Extract the (X, Y) coordinate from the center of the cell holding the provided text.  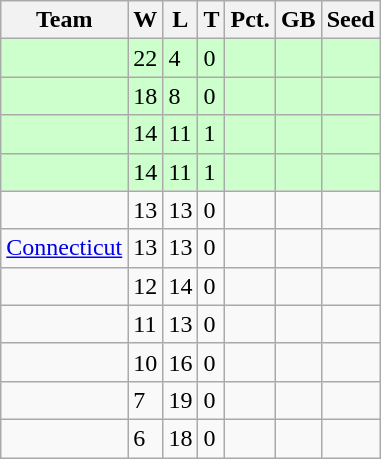
10 (146, 362)
16 (180, 362)
12 (146, 286)
GB (298, 20)
8 (180, 96)
Pct. (250, 20)
19 (180, 400)
Team (64, 20)
22 (146, 58)
7 (146, 400)
Connecticut (64, 248)
L (180, 20)
6 (146, 438)
T (212, 20)
4 (180, 58)
Seed (350, 20)
W (146, 20)
